Extract the [x, y] coordinate from the center of the cell holding the provided text.  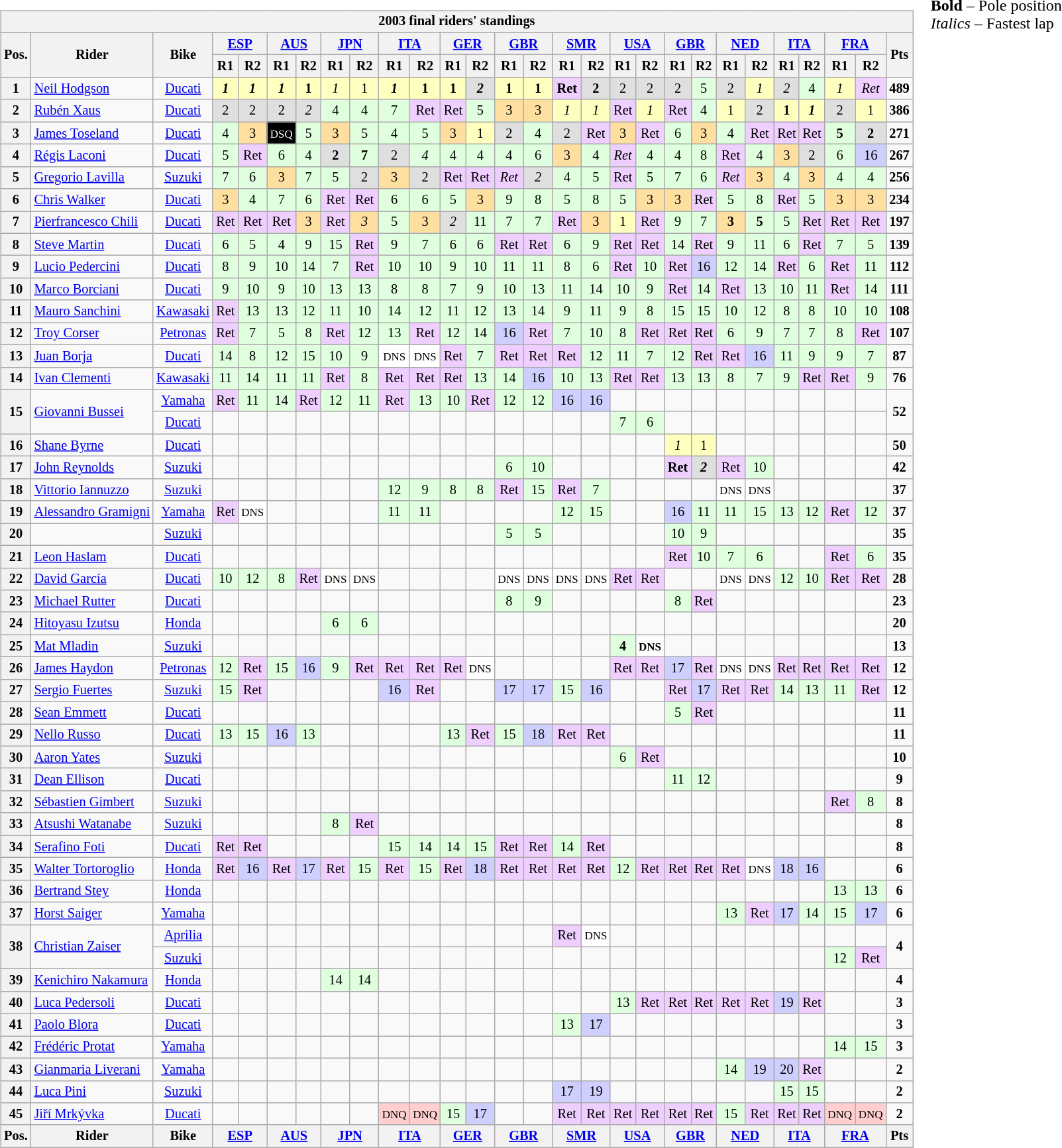
111 [899, 289]
76 [899, 378]
386 [899, 111]
40 [16, 1003]
256 [899, 178]
Sergio Fuertes [93, 690]
John Reynolds [93, 468]
Rubén Xaus [93, 111]
25 [16, 646]
489 [899, 89]
Pierfrancesco Chili [93, 223]
112 [899, 267]
Neil Hodgson [93, 89]
Aaron Yates [93, 757]
38 [16, 947]
33 [16, 824]
27 [16, 690]
Luca Pedersoli [93, 1003]
James Toseland [93, 133]
Gianmaria Liverani [93, 1069]
139 [899, 244]
Frédéric Protat [93, 1047]
Sean Emmett [93, 713]
Lucio Pedercini [93, 267]
32 [16, 802]
Hitoyasu Izutsu [93, 623]
Marco Borciani [93, 289]
41 [16, 1025]
31 [16, 780]
Ivan Clementi [93, 378]
Nello Russo [93, 735]
James Haydon [93, 668]
Luca Pini [93, 1092]
30 [16, 757]
DSQ [282, 133]
234 [899, 200]
Kenichiro Nakamura [93, 980]
34 [16, 847]
Shane Byrne [93, 445]
Troy Corser [93, 334]
Christian Zaiser [93, 947]
271 [899, 133]
2003 final riders' standings [456, 22]
45 [16, 1114]
Aprilia [183, 936]
39 [16, 980]
Giovanni Bussei [93, 412]
24 [16, 623]
29 [16, 735]
22 [16, 579]
50 [899, 445]
Michael Rutter [93, 601]
21 [16, 556]
197 [899, 223]
267 [899, 156]
Vittorio Iannuzzo [93, 490]
Alessandro Gramigni [93, 512]
Sébastien Gimbert [93, 802]
Dean Ellison [93, 780]
43 [16, 1069]
108 [899, 311]
26 [16, 668]
36 [16, 891]
Bertrand Stey [93, 891]
Mat Mladin [93, 646]
Mauro Sanchini [93, 311]
Paolo Blora [93, 1025]
Steve Martin [93, 244]
87 [899, 356]
Horst Saiger [93, 913]
Jiří Mrkývka [93, 1114]
Juan Borja [93, 356]
Leon Haslam [93, 556]
Serafino Foti [93, 847]
Chris Walker [93, 200]
Régis Laconi [93, 156]
David García [93, 579]
Walter Tortoroglio [93, 869]
52 [899, 412]
Gregorio Lavilla [93, 178]
Atsushi Watanabe [93, 824]
107 [899, 334]
44 [16, 1092]
